Return the [X, Y] coordinate for the center point of the cell that contains the specified text.  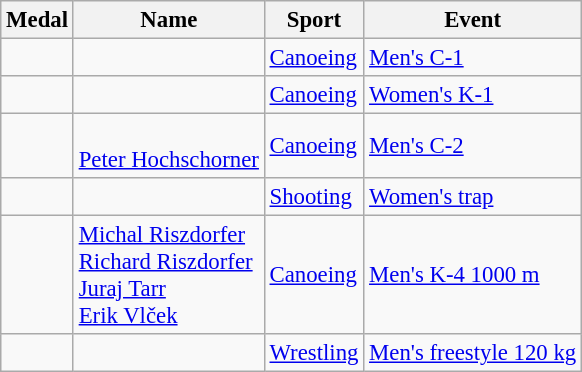
Women's trap [473, 197]
Men's C-1 [473, 58]
Men's K-4 1000 m [473, 276]
Wrestling [314, 353]
Men's freestyle 120 kg [473, 353]
Peter Hochschorner [168, 146]
Medal [38, 20]
Event [473, 20]
Women's K-1 [473, 95]
Michal RiszdorferRichard RiszdorferJuraj TarrErik Vlček [168, 276]
Sport [314, 20]
Shooting [314, 197]
Name [168, 20]
Men's C-2 [473, 146]
